Locate the cell with the specified text and output its (x, y) center coordinate. 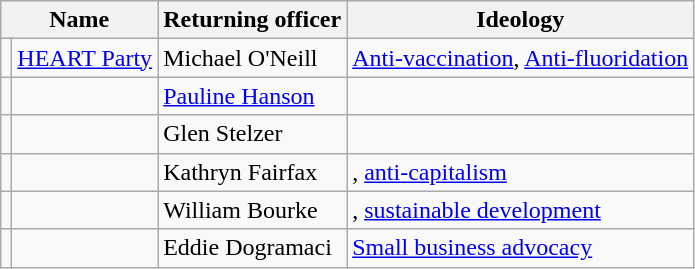
Michael O'Neill (252, 58)
Kathryn Fairfax (252, 172)
Small business advocacy (520, 248)
, anti-capitalism (520, 172)
Anti-vaccination, Anti-fluoridation (520, 58)
Returning officer (252, 20)
HEART Party (85, 58)
, sustainable development (520, 210)
Ideology (520, 20)
Glen Stelzer (252, 134)
Name (80, 20)
Eddie Dogramaci (252, 248)
William Bourke (252, 210)
Pauline Hanson (252, 96)
